Extract the (X, Y) coordinate from the center of the cell holding the provided text.  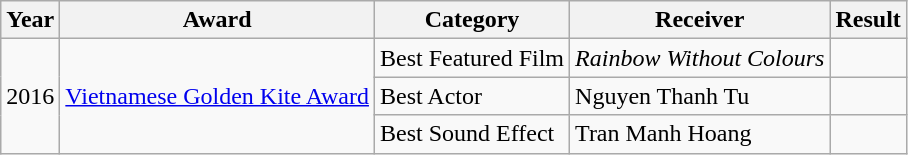
Best Actor (472, 96)
Best Sound Effect (472, 134)
Rainbow Without Colours (700, 58)
Result (868, 20)
Award (218, 20)
Best Featured Film (472, 58)
Category (472, 20)
Year (30, 20)
Nguyen Thanh Tu (700, 96)
Tran Manh Hoang (700, 134)
Receiver (700, 20)
2016 (30, 96)
Vietnamese Golden Kite Award (218, 96)
